Capture the cell that displays the provided text and extract its [X, Y] central coordinate. 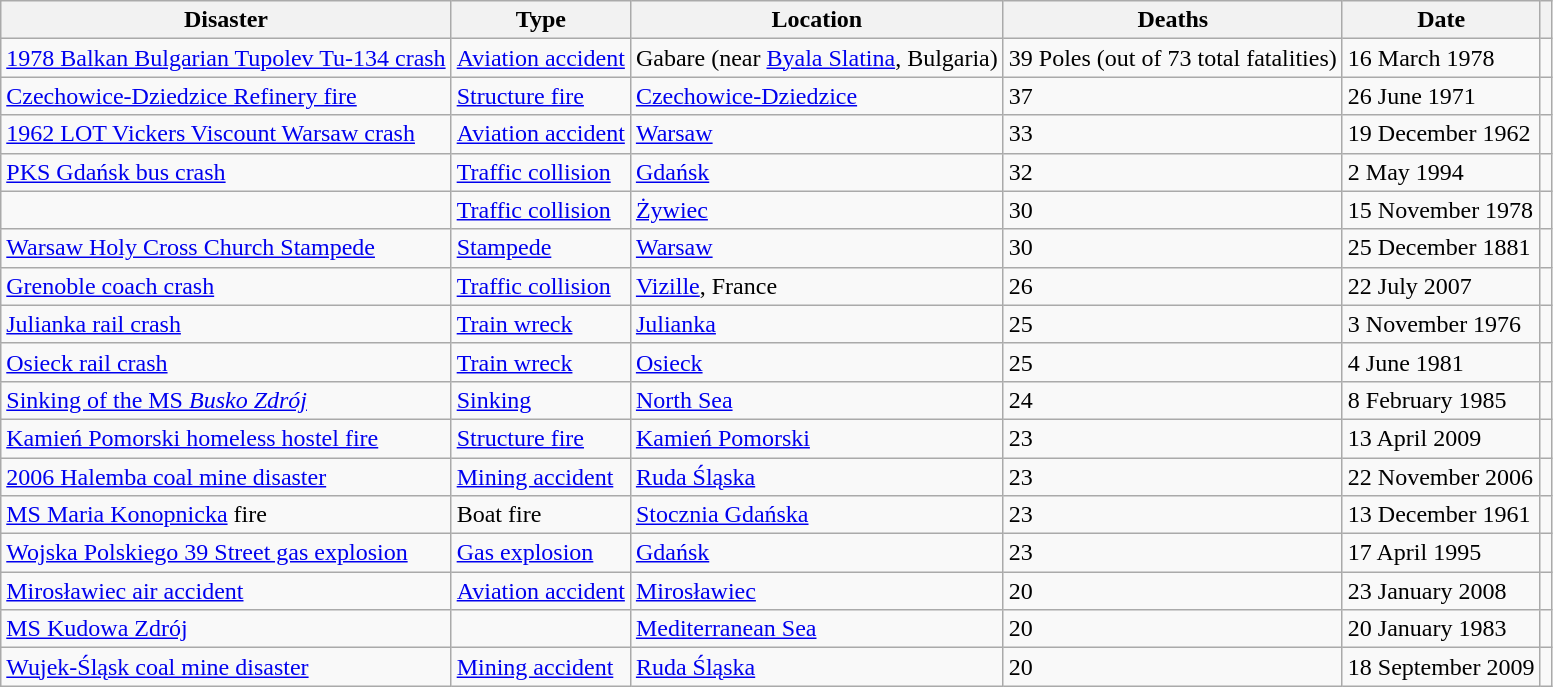
26 June 1971 [1441, 96]
16 March 1978 [1441, 58]
Kamień Pomorski homeless hostel fire [226, 438]
23 January 2008 [1441, 591]
2006 Halemba coal mine disaster [226, 477]
22 July 2007 [1441, 286]
19 December 1962 [1441, 134]
Mediterranean Sea [816, 629]
Kamień Pomorski [816, 438]
13 December 1961 [1441, 515]
Warsaw Holy Cross Church Stampede [226, 248]
Date [1441, 20]
Julianka [816, 324]
17 April 1995 [1441, 553]
18 September 2009 [1441, 667]
32 [1172, 172]
2 May 1994 [1441, 172]
PKS Gdańsk bus crash [226, 172]
8 February 1985 [1441, 400]
Czechowice-Dziedzice [816, 96]
Location [816, 20]
1962 LOT Vickers Viscount Warsaw crash [226, 134]
MS Maria Konopnicka fire [226, 515]
39 Poles (out of 73 total fatalities) [1172, 58]
Julianka rail crash [226, 324]
Disaster [226, 20]
Boat fire [540, 515]
Type [540, 20]
Gas explosion [540, 553]
Osieck rail crash [226, 362]
North Sea [816, 400]
Gabare (near Byala Slatina, Bulgaria) [816, 58]
Stampede [540, 248]
24 [1172, 400]
3 November 1976 [1441, 324]
Wujek-Śląsk coal mine disaster [226, 667]
4 June 1981 [1441, 362]
Sinking [540, 400]
Osieck [816, 362]
Stocznia Gdańska [816, 515]
Żywiec [816, 210]
Mirosławiec air accident [226, 591]
20 January 1983 [1441, 629]
Grenoble coach crash [226, 286]
Mirosławiec [816, 591]
33 [1172, 134]
37 [1172, 96]
13 April 2009 [1441, 438]
26 [1172, 286]
MS Kudowa Zdrój [226, 629]
22 November 2006 [1441, 477]
1978 Balkan Bulgarian Tupolev Tu-134 crash [226, 58]
Deaths [1172, 20]
Wojska Polskiego 39 Street gas explosion [226, 553]
25 December 1881 [1441, 248]
Czechowice-Dziedzice Refinery fire [226, 96]
Vizille, France [816, 286]
15 November 1978 [1441, 210]
Sinking of the MS Busko Zdrój [226, 400]
